Determine the [X, Y] coordinate at the center of the cell enclosing the given text.  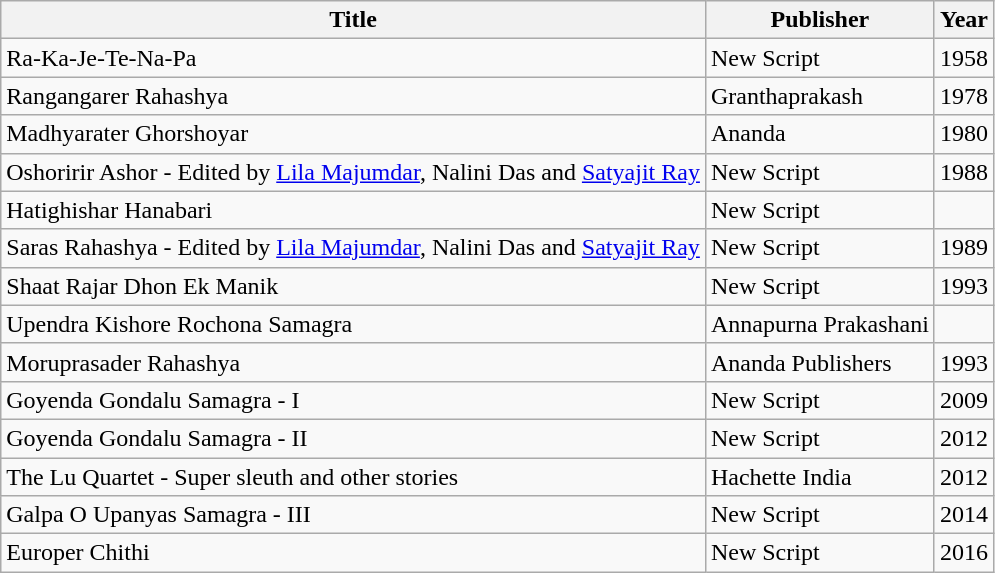
1958 [964, 58]
Moruprasader Rahashya [354, 362]
Hatighishar Hanabari [354, 210]
Publisher [820, 20]
Galpa O Upanyas Samagra - III [354, 515]
Upendra Kishore Rochona Samagra [354, 324]
Hachette India [820, 477]
Granthaprakash [820, 96]
1989 [964, 248]
Saras Rahashya - Edited by Lila Majumdar, Nalini Das and Satyajit Ray [354, 248]
Year [964, 20]
Oshoririr Ashor - Edited by Lila Majumdar, Nalini Das and Satyajit Ray [354, 172]
Ananda [820, 134]
2014 [964, 515]
Rangangarer Rahashya [354, 96]
Ra-Ka-Je-Te-Na-Pa [354, 58]
1980 [964, 134]
Goyenda Gondalu Samagra - I [354, 400]
2009 [964, 400]
The Lu Quartet - Super sleuth and other stories [354, 477]
Ananda Publishers [820, 362]
Goyenda Gondalu Samagra - II [354, 438]
1988 [964, 172]
1978 [964, 96]
Europer Chithi [354, 553]
Title [354, 20]
Annapurna Prakashani [820, 324]
2016 [964, 553]
Madhyarater Ghorshoyar [354, 134]
Shaat Rajar Dhon Ek Manik [354, 286]
